Pinpoint the cell where the given text exists, returning its (X, Y) midpoint coordinate. 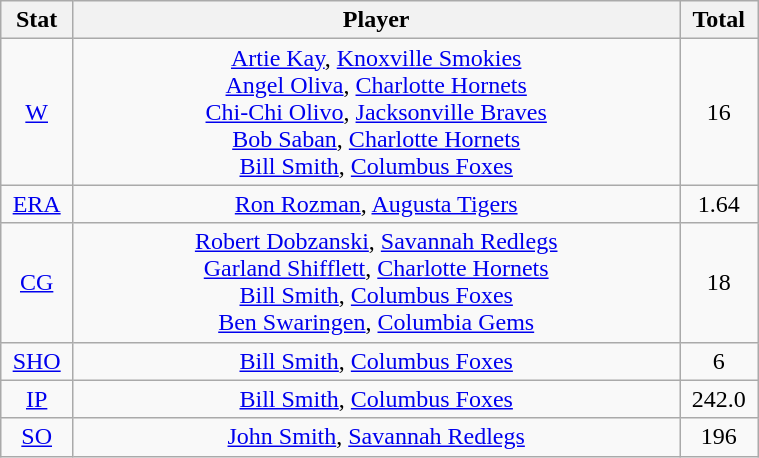
18 (719, 282)
1.64 (719, 204)
242.0 (719, 399)
196 (719, 437)
Total (719, 20)
Ron Rozman, Augusta Tigers (376, 204)
16 (719, 112)
CG (37, 282)
Player (376, 20)
ERA (37, 204)
SHO (37, 361)
IP (37, 399)
SO (37, 437)
Stat (37, 20)
6 (719, 361)
Robert Dobzanski, Savannah Redlegs Garland Shifflett, Charlotte Hornets Bill Smith, Columbus Foxes Ben Swaringen, Columbia Gems (376, 282)
W (37, 112)
John Smith, Savannah Redlegs (376, 437)
